Determine the (x, y) coordinate at the center of the cell enclosing the given text.  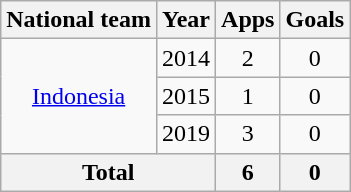
2 (248, 58)
3 (248, 134)
1 (248, 96)
2014 (186, 58)
National team (79, 20)
6 (248, 172)
2015 (186, 96)
Total (108, 172)
Year (186, 20)
2019 (186, 134)
Goals (315, 20)
Apps (248, 20)
Indonesia (79, 96)
